Determine the (x, y) coordinate at the center of the cell enclosing the given text.  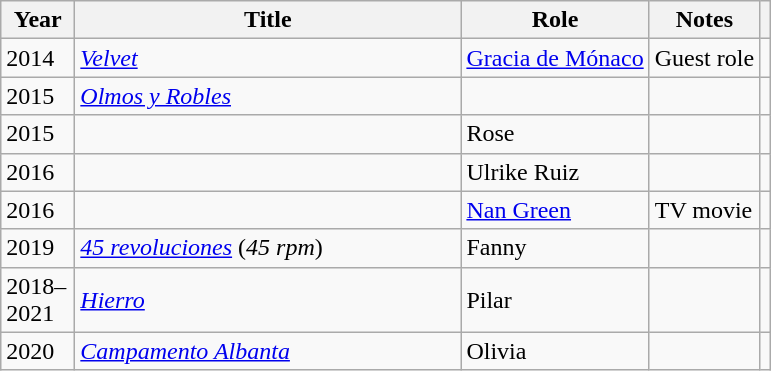
2020 (38, 351)
45 revoluciones (45 rpm) (268, 248)
2019 (38, 248)
Guest role (704, 58)
Nan Green (555, 210)
Fanny (555, 248)
2018–2021 (38, 300)
Olivia (555, 351)
Campamento Albanta (268, 351)
Title (268, 20)
2014 (38, 58)
Gracia de Mónaco (555, 58)
Ulrike Ruiz (555, 172)
TV movie (704, 210)
Hierro (268, 300)
Year (38, 20)
Pilar (555, 300)
Rose (555, 134)
Velvet (268, 58)
Olmos y Robles (268, 96)
Notes (704, 20)
Role (555, 20)
